Find where the given text appears and provide that cell's center as (x, y) coordinate. 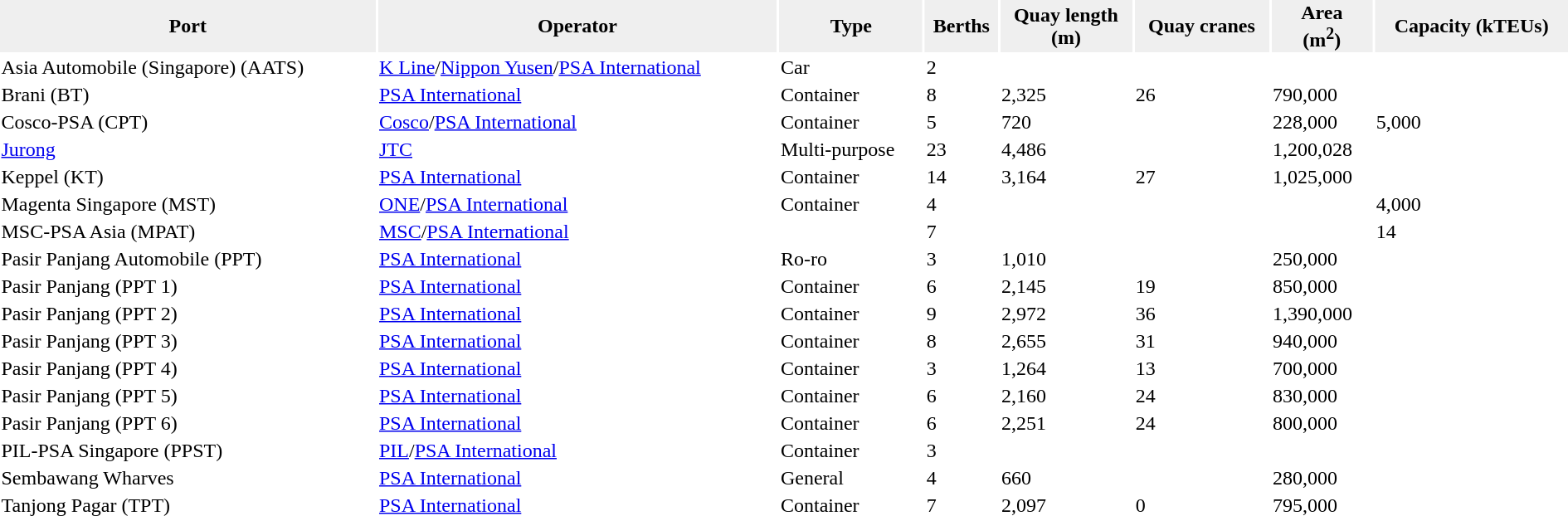
Pasir Panjang (PPT 2) (187, 314)
Quay length(m) (1067, 27)
660 (1067, 478)
Pasir Panjang (PPT 3) (187, 341)
Car (851, 67)
13 (1201, 368)
1,264 (1067, 368)
Cosco/PSA International (577, 122)
MSC/PSA International (577, 231)
Pasir Panjang (PPT 5) (187, 396)
5,000 (1472, 122)
940,000 (1322, 341)
280,000 (1322, 478)
ONE/PSA International (577, 204)
228,000 (1322, 122)
Type (851, 27)
1,010 (1067, 259)
Capacity (kTEUs) (1472, 27)
1,200,028 (1322, 149)
26 (1201, 95)
2,145 (1067, 286)
2,655 (1067, 341)
Keppel (KT) (187, 177)
27 (1201, 177)
2,325 (1067, 95)
Pasir Panjang Automobile (PPT) (187, 259)
JTC (577, 149)
4,486 (1067, 149)
Jurong (187, 149)
700,000 (1322, 368)
2,251 (1067, 423)
830,000 (1322, 396)
MSC-PSA Asia (MPAT) (187, 231)
36 (1201, 314)
23 (961, 149)
Area(m2) (1322, 27)
General (851, 478)
Magenta Singapore (MST) (187, 204)
Sembawang Wharves (187, 478)
Quay cranes (1201, 27)
Berths (961, 27)
31 (1201, 341)
Ro-ro (851, 259)
K Line/Nippon Yusen/PSA International (577, 67)
2 (961, 67)
7 (961, 231)
850,000 (1322, 286)
2,160 (1067, 396)
Port (187, 27)
3,164 (1067, 177)
PIL-PSA Singapore (PPST) (187, 450)
Pasir Panjang (PPT 1) (187, 286)
1,390,000 (1322, 314)
Cosco-PSA (CPT) (187, 122)
Operator (577, 27)
PIL/PSA International (577, 450)
Pasir Panjang (PPT 6) (187, 423)
Asia Automobile (Singapore) (AATS) (187, 67)
800,000 (1322, 423)
5 (961, 122)
790,000 (1322, 95)
1,025,000 (1322, 177)
9 (961, 314)
4,000 (1472, 204)
19 (1201, 286)
Brani (BT) (187, 95)
2,972 (1067, 314)
Pasir Panjang (PPT 4) (187, 368)
250,000 (1322, 259)
720 (1067, 122)
Multi-purpose (851, 149)
